Return the (X, Y) coordinate for the center point of the cell that contains the specified text.  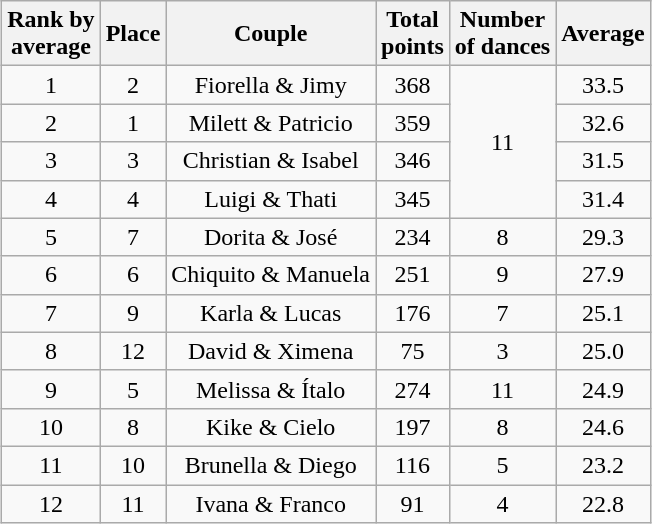
Milett & Patricio (271, 123)
24.9 (604, 389)
Numberof dances (502, 34)
32.6 (604, 123)
25.0 (604, 351)
91 (413, 503)
Dorita & José (271, 237)
75 (413, 351)
116 (413, 465)
Luigi & Thati (271, 199)
Couple (271, 34)
33.5 (604, 85)
25.1 (604, 313)
Brunella & Diego (271, 465)
Totalpoints (413, 34)
23.2 (604, 465)
29.3 (604, 237)
Christian & Isabel (271, 161)
24.6 (604, 427)
274 (413, 389)
Place (133, 34)
Melissa & Ítalo (271, 389)
197 (413, 427)
31.4 (604, 199)
David & Ximena (271, 351)
234 (413, 237)
Fiorella & Jimy (271, 85)
Chiquito & Manuela (271, 275)
22.8 (604, 503)
Rank byaverage (51, 34)
Kike & Cielo (271, 427)
176 (413, 313)
Average (604, 34)
Karla & Lucas (271, 313)
345 (413, 199)
27.9 (604, 275)
368 (413, 85)
31.5 (604, 161)
Ivana & Franco (271, 503)
346 (413, 161)
251 (413, 275)
359 (413, 123)
